Detect which cell encompasses the target text, then output its [x, y] center coordinate. 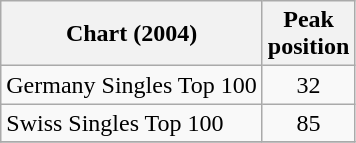
Swiss Singles Top 100 [132, 123]
Peakposition [308, 34]
85 [308, 123]
Chart (2004) [132, 34]
32 [308, 85]
Germany Singles Top 100 [132, 85]
